Output the [X, Y] coordinate of the center of the cell containing the given text.  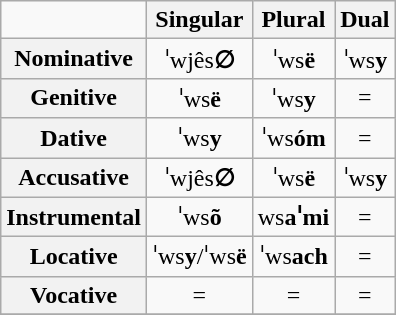
Dative [74, 138]
Instrumental [74, 217]
ˈwsy/ˈwsë [199, 257]
Accusative [74, 178]
ˈwsõ [199, 217]
wsaˈmi [293, 217]
Genitive [74, 98]
Singular [199, 20]
ˈwsach [293, 257]
ˈwsóm [293, 138]
Nominative [74, 59]
Plural [293, 20]
Vocative [74, 295]
Locative [74, 257]
Dual [365, 20]
